Detect which cell encompasses the target text, then output its [X, Y] center coordinate. 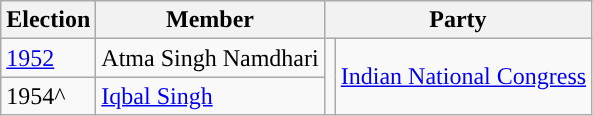
1954^ [48, 96]
Indian National Congress [463, 77]
Iqbal Singh [210, 96]
Election [48, 20]
1952 [48, 58]
Atma Singh Namdhari [210, 58]
Party [458, 20]
Member [210, 20]
